Detect which cell encompasses the target text, then output its (x, y) center coordinate. 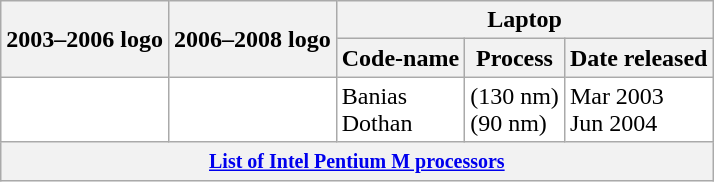
Code-name (400, 58)
Laptop (524, 20)
(130 nm)(90 nm) (515, 110)
Process (515, 58)
List of Intel Pentium M processors (357, 161)
Date released (638, 58)
2003–2006 logo (85, 39)
BaniasDothan (400, 110)
Mar 2003Jun 2004 (638, 110)
2006–2008 logo (252, 39)
